Identify which cell holds the provided text, then report its [X, Y] central coordinate. 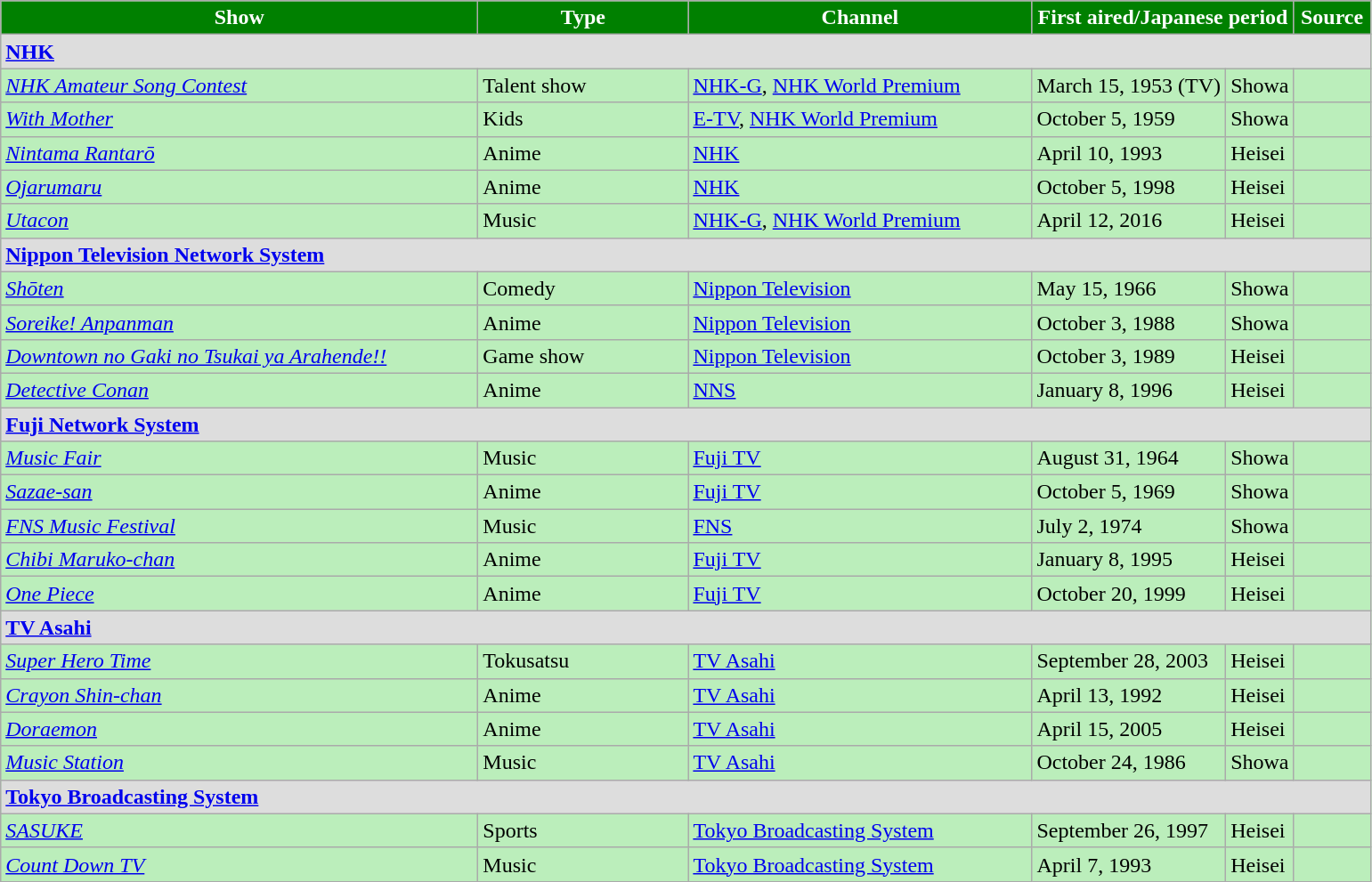
Ojarumaru [239, 187]
October 24, 1986 [1129, 763]
FNS Music Festival [239, 526]
October 3, 1988 [1129, 322]
Sports [583, 830]
September 26, 1997 [1129, 830]
Music Station [239, 763]
Tokusatsu [583, 661]
April 15, 2005 [1129, 729]
E-TV, NHK World Premium [860, 119]
March 15, 1953 (TV) [1129, 85]
Soreike! Anpanman [239, 322]
October 5, 1969 [1129, 492]
Count Down TV [239, 864]
With Mother [239, 119]
April 10, 1993 [1129, 153]
August 31, 1964 [1129, 458]
Detective Conan [239, 390]
May 15, 1966 [1129, 288]
October 20, 1999 [1129, 594]
April 12, 2016 [1129, 221]
October 3, 1989 [1129, 356]
September 28, 2003 [1129, 661]
Kids [583, 119]
Game show [583, 356]
Music Fair [239, 458]
Fuji Network System [686, 425]
October 5, 1998 [1129, 187]
Chibi Maruko-chan [239, 560]
Nippon Television Network System [686, 255]
First aired/Japanese period [1163, 18]
NNS [860, 390]
Super Hero Time [239, 661]
January 8, 1995 [1129, 560]
FNS [860, 526]
Comedy [583, 288]
Utacon [239, 221]
One Piece [239, 594]
January 8, 1996 [1129, 390]
Sazae-san [239, 492]
Shōten [239, 288]
April 13, 1992 [1129, 695]
NHK Amateur Song Contest [239, 85]
July 2, 1974 [1129, 526]
Channel [860, 18]
Doraemon [239, 729]
Type [583, 18]
October 5, 1959 [1129, 119]
Crayon Shin-chan [239, 695]
Source [1332, 18]
SASUKE [239, 830]
Talent show [583, 85]
Show [239, 18]
April 7, 1993 [1129, 864]
Downtown no Gaki no Tsukai ya Arahende!! [239, 356]
Nintama Rantarō [239, 153]
